Search for the cell housing the specified text and yield its (X, Y) center coordinate. 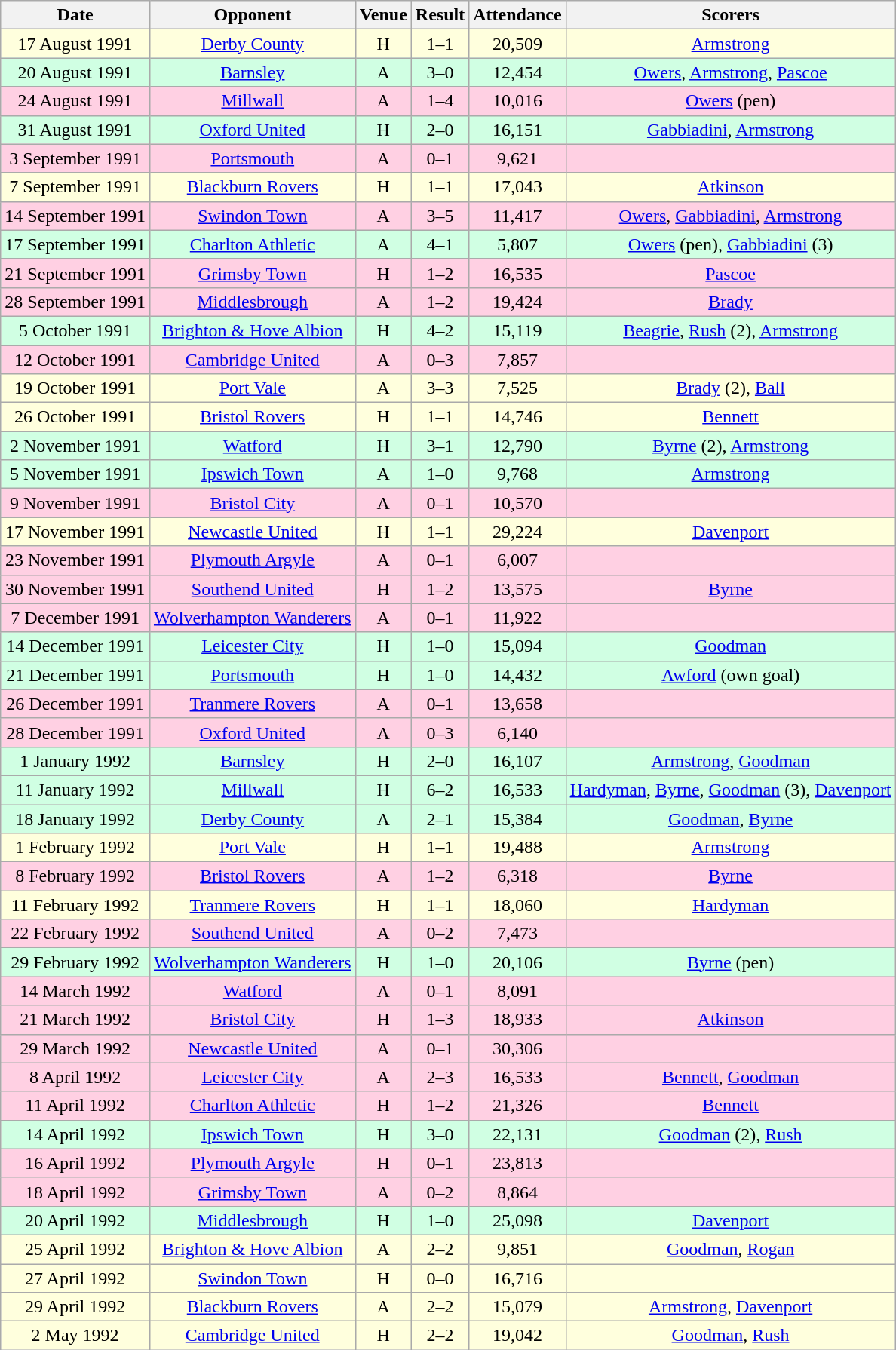
Owers (pen), Gabbiadini (3) (730, 244)
14 March 1992 (75, 991)
8 April 1992 (75, 1077)
11 April 1992 (75, 1106)
Goodman (2), Rush (730, 1134)
17 November 1991 (75, 532)
16,107 (517, 761)
Venue (383, 15)
0–0 (440, 1278)
19,424 (517, 302)
17 August 1991 (75, 44)
Goodman (730, 646)
10,016 (517, 101)
21 March 1992 (75, 1020)
Brady (730, 302)
29 April 1992 (75, 1307)
11 February 1992 (75, 905)
18,933 (517, 1020)
15,384 (517, 818)
11 January 1992 (75, 790)
4–1 (440, 244)
18 January 1992 (75, 818)
14,432 (517, 675)
24 August 1991 (75, 101)
Result (440, 15)
21 December 1991 (75, 675)
6,318 (517, 876)
22 February 1992 (75, 934)
9 November 1991 (75, 503)
6,140 (517, 732)
15,079 (517, 1307)
1–4 (440, 101)
28 December 1991 (75, 732)
Bennett, Goodman (730, 1077)
13,575 (517, 589)
16,535 (517, 273)
21,326 (517, 1106)
Goodman, Byrne (730, 818)
17 September 1991 (75, 244)
31 August 1991 (75, 130)
19,042 (517, 1336)
Hardyman, Byrne, Goodman (3), Davenport (730, 790)
16,716 (517, 1278)
20 April 1992 (75, 1220)
29 February 1992 (75, 962)
Attendance (517, 15)
16 April 1992 (75, 1163)
1 January 1992 (75, 761)
23 November 1991 (75, 560)
14 December 1991 (75, 646)
15,119 (517, 330)
12,790 (517, 446)
7,473 (517, 934)
20,509 (517, 44)
7 September 1991 (75, 187)
Byrne (2), Armstrong (730, 446)
26 October 1991 (75, 417)
1–3 (440, 1020)
5,807 (517, 244)
28 September 1991 (75, 302)
14,746 (517, 417)
Goodman, Rogan (730, 1249)
12,454 (517, 72)
19,488 (517, 848)
Byrne (pen) (730, 962)
6–2 (440, 790)
2 May 1992 (75, 1336)
30 November 1991 (75, 589)
3–3 (440, 388)
Goodman, Rush (730, 1336)
5 November 1991 (75, 474)
10,570 (517, 503)
14 April 1992 (75, 1134)
Armstrong, Goodman (730, 761)
20 August 1991 (75, 72)
Awford (own goal) (730, 675)
7,525 (517, 388)
Date (75, 15)
19 October 1991 (75, 388)
13,658 (517, 704)
9,768 (517, 474)
Gabbiadini, Armstrong (730, 130)
Brady (2), Ball (730, 388)
23,813 (517, 1163)
20,106 (517, 962)
18 April 1992 (75, 1192)
22,131 (517, 1134)
Owers (pen) (730, 101)
Scorers (730, 15)
7 December 1991 (75, 618)
15,094 (517, 646)
27 April 1992 (75, 1278)
8 February 1992 (75, 876)
Hardyman (730, 905)
2 November 1991 (75, 446)
Opponent (252, 15)
3–1 (440, 446)
4–2 (440, 330)
3 September 1991 (75, 158)
Armstrong, Davenport (730, 1307)
7,857 (517, 360)
11,922 (517, 618)
2–1 (440, 818)
2–3 (440, 1077)
1 February 1992 (75, 848)
Pascoe (730, 273)
25 April 1992 (75, 1249)
16,151 (517, 130)
30,306 (517, 1048)
5 October 1991 (75, 330)
17,043 (517, 187)
8,091 (517, 991)
Owers, Armstrong, Pascoe (730, 72)
29 March 1992 (75, 1048)
12 October 1991 (75, 360)
21 September 1991 (75, 273)
3–5 (440, 216)
26 December 1991 (75, 704)
9,851 (517, 1249)
14 September 1991 (75, 216)
18,060 (517, 905)
Beagrie, Rush (2), Armstrong (730, 330)
6,007 (517, 560)
29,224 (517, 532)
Owers, Gabbiadini, Armstrong (730, 216)
8,864 (517, 1192)
11,417 (517, 216)
25,098 (517, 1220)
9,621 (517, 158)
